Capture the cell that displays the provided text and extract its (X, Y) central coordinate. 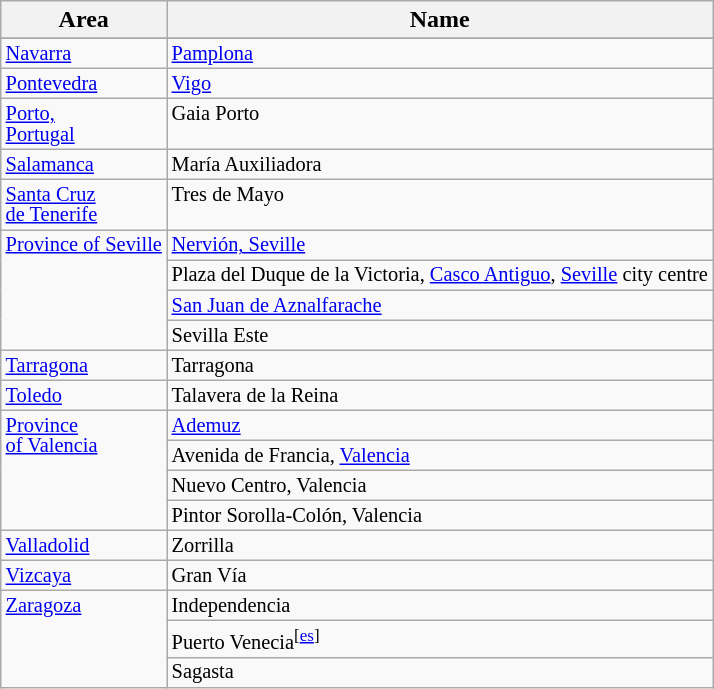
Puerto Venecia[es] (440, 638)
Independencia (440, 605)
Pintor Sorolla-Colón, Valencia (440, 515)
Zaragoza (84, 638)
Gaia Porto (440, 124)
Porto,Portugal (84, 124)
Pontevedra (84, 84)
Toledo (84, 395)
Sagasta (440, 672)
Talavera de la Reina (440, 395)
San Juan de Aznalfarache (440, 305)
Valladolid (84, 545)
Navarra (84, 54)
Name (440, 20)
Sevilla Este (440, 335)
Plaza del Duque de la Victoria, Casco Antiguo, Seville city centre (440, 275)
Provinceof Valencia (84, 470)
Vigo (440, 84)
Avenida de Francia, Valencia (440, 455)
Area (84, 20)
Vizcaya (84, 575)
Nervión, Seville (440, 245)
Santa Cruzde Tenerife (84, 204)
Zorrilla (440, 545)
Province of Seville (84, 290)
Salamanca (84, 164)
Nuevo Centro, Valencia (440, 485)
Ademuz (440, 425)
María Auxiliadora (440, 164)
Tres de Mayo (440, 204)
Gran Vía (440, 575)
Pamplona (440, 54)
